Return the (X, Y) coordinate for the center point of the cell that contains the specified text.  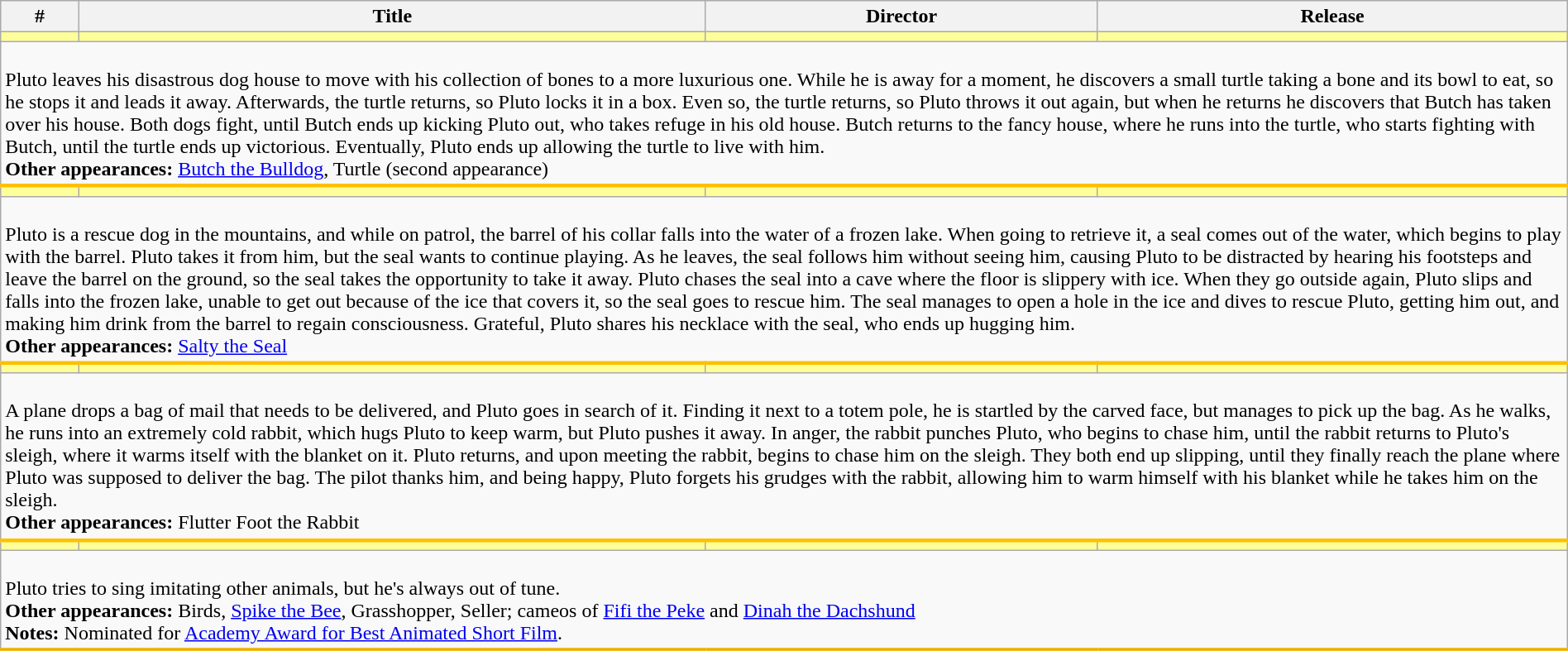
Title (392, 17)
Director (901, 17)
Release (1332, 17)
# (40, 17)
